Return [x, y] of the center of cell containing provided text 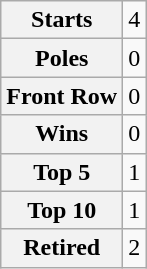
2 [134, 248]
Front Row [62, 96]
4 [134, 20]
Top 10 [62, 210]
Starts [62, 20]
Poles [62, 58]
Wins [62, 134]
Retired [62, 248]
Top 5 [62, 172]
